Pinpoint the cell where the given text exists, returning its [X, Y] midpoint coordinate. 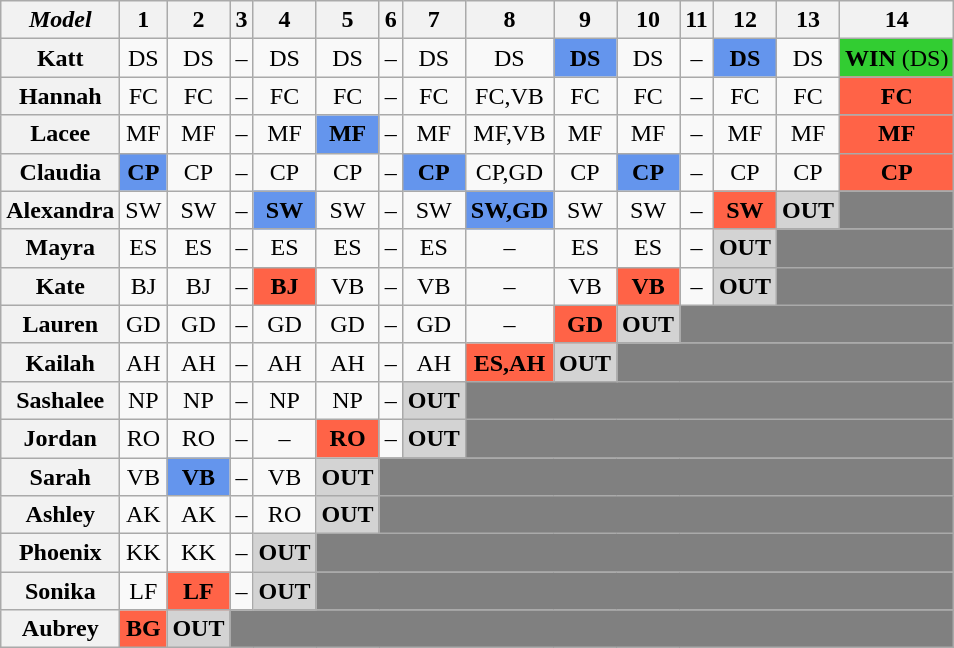
Aubrey [60, 629]
12 [744, 20]
Hannah [60, 96]
4 [284, 20]
ES,AH [509, 362]
6 [390, 20]
14 [897, 20]
Lauren [60, 324]
Kailah [60, 362]
Sashalee [60, 400]
BG [144, 629]
Lacee [60, 134]
Alexandra [60, 210]
MF,VB [509, 134]
2 [198, 20]
Claudia [60, 172]
CP,GD [509, 172]
8 [509, 20]
11 [697, 20]
Sarah [60, 477]
9 [586, 20]
SW,GD [509, 210]
Model [60, 20]
10 [648, 20]
WIN (DS) [897, 58]
Sonika [60, 591]
3 [242, 20]
13 [808, 20]
Kate [60, 286]
1 [144, 20]
7 [434, 20]
Jordan [60, 438]
Phoenix [60, 553]
Katt [60, 58]
5 [348, 20]
Mayra [60, 248]
FC,VB [509, 96]
Ashley [60, 515]
